Find where the given text appears and provide that cell's center as (x, y) coordinate. 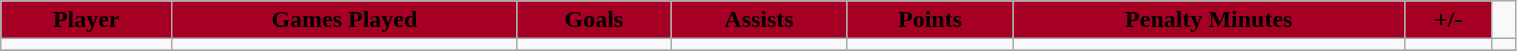
Points (930, 20)
Goals (594, 20)
Penalty Minutes (1209, 20)
Player (86, 20)
+/- (1448, 20)
Assists (760, 20)
Games Played (344, 20)
